Extract the [X, Y] coordinate from the center of the cell holding the provided text.  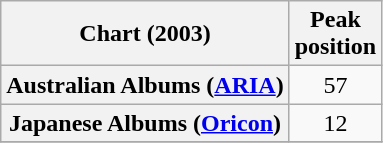
57 [335, 85]
Peakposition [335, 34]
Chart (2003) [145, 34]
12 [335, 123]
Australian Albums (ARIA) [145, 85]
Japanese Albums (Oricon) [145, 123]
